Capture the cell that displays the provided text and extract its (X, Y) central coordinate. 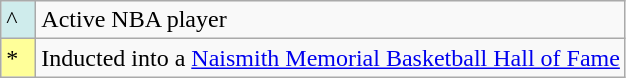
^ (18, 20)
* (18, 58)
Active NBA player (331, 20)
Inducted into a Naismith Memorial Basketball Hall of Fame (331, 58)
